Pinpoint the cell where the given text exists, returning its (X, Y) midpoint coordinate. 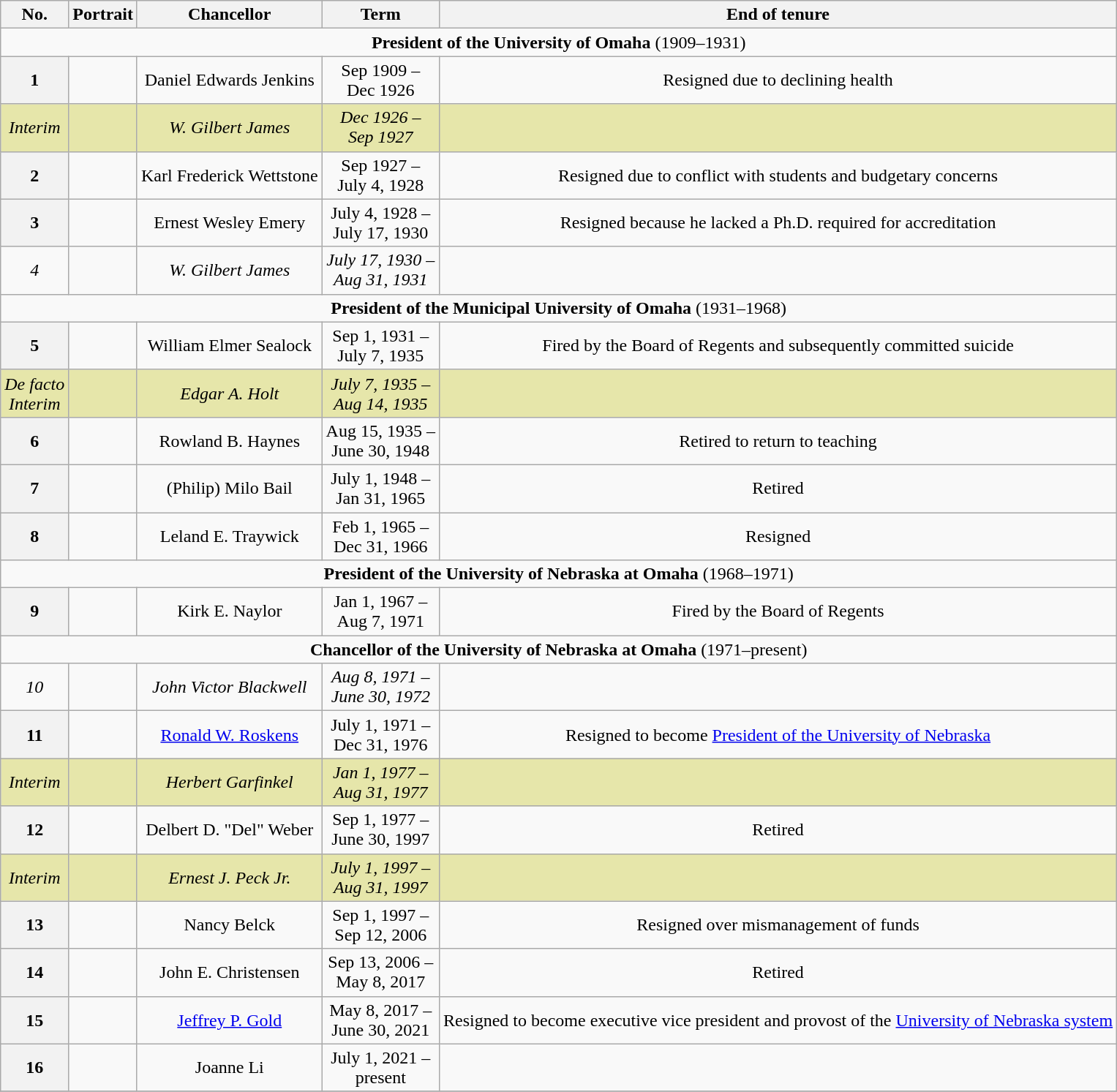
Fired by the Board of Regents (778, 611)
Term (380, 15)
16 (35, 1068)
Resigned to become President of the University of Nebraska (778, 734)
No. (35, 15)
July 1, 1948 –Jan 31, 1965 (380, 489)
(Philip) Milo Bail (230, 489)
Resigned due to conflict with students and budgetary concerns (778, 176)
7 (35, 489)
Retired to return to teaching (778, 440)
Delbert D. "Del" Weber (230, 829)
Fired by the Board of Regents and subsequently committed suicide (778, 345)
Sep 1, 1931 –July 7, 1935 (380, 345)
9 (35, 611)
John Victor Blackwell (230, 688)
4 (35, 271)
6 (35, 440)
Jeffrey P. Gold (230, 1020)
Sep 1, 1997 –Sep 12, 2006 (380, 925)
President of the University of Nebraska at Omaha (1968–1971) (559, 574)
Sep 1909 –Dec 1926 (380, 80)
Ronald W. Roskens (230, 734)
Rowland B. Haynes (230, 440)
July 17, 1930 –Aug 31, 1931 (380, 271)
John E. Christensen (230, 973)
Portrait (103, 15)
Chancellor (230, 15)
July 4, 1928 –July 17, 1930 (380, 222)
3 (35, 222)
Dec 1926 –Sep 1927 (380, 127)
Ernest Wesley Emery (230, 222)
July 7, 1935 –Aug 14, 1935 (380, 394)
Chancellor of the University of Nebraska at Omaha (1971–present) (559, 649)
5 (35, 345)
William Elmer Sealock (230, 345)
Feb 1, 1965 –Dec 31, 1966 (380, 535)
14 (35, 973)
Sep 1, 1977 –June 30, 1997 (380, 829)
Joanne Li (230, 1068)
Resigned to become executive vice president and provost of the University of Nebraska system (778, 1020)
Jan 1, 1967 –Aug 7, 1971 (380, 611)
2 (35, 176)
12 (35, 829)
President of the University of Omaha (1909–1931) (559, 42)
Edgar A. Holt (230, 394)
Sep 13, 2006 –May 8, 2017 (380, 973)
8 (35, 535)
Daniel Edwards Jenkins (230, 80)
Resigned due to declining health (778, 80)
Sep 1927 –July 4, 1928 (380, 176)
Resigned (778, 535)
President of the Municipal University of Omaha (1931–1968) (559, 308)
De factoInterim (35, 394)
Ernest J. Peck Jr. (230, 878)
13 (35, 925)
July 1, 2021 –present (380, 1068)
Herbert Garfinkel (230, 783)
11 (35, 734)
Kirk E. Naylor (230, 611)
1 (35, 80)
Resigned because he lacked a Ph.D. required for accreditation (778, 222)
Leland E. Traywick (230, 535)
Karl Frederick Wettstone (230, 176)
Nancy Belck (230, 925)
July 1, 1971 –Dec 31, 1976 (380, 734)
July 1, 1997 –Aug 31, 1997 (380, 878)
15 (35, 1020)
10 (35, 688)
End of tenure (778, 15)
May 8, 2017 –June 30, 2021 (380, 1020)
Aug 8, 1971 –June 30, 1972 (380, 688)
Resigned over mismanagement of funds (778, 925)
Jan 1, 1977 –Aug 31, 1977 (380, 783)
Aug 15, 1935 –June 30, 1948 (380, 440)
